For the text-containing cell, return its midpoint in (X, Y) coordinate format. 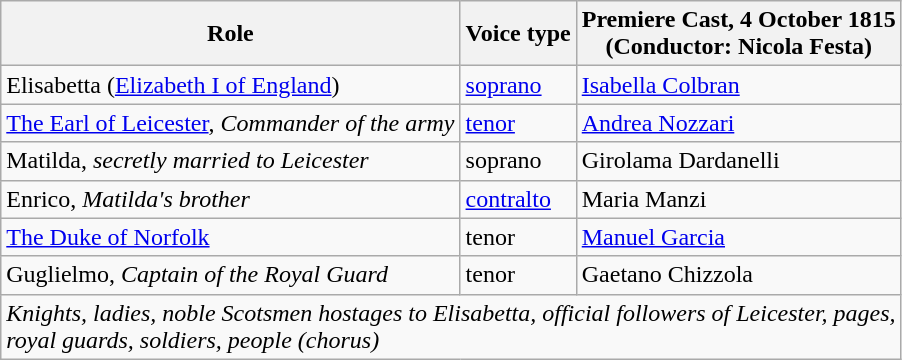
Andrea Nozzari (738, 123)
The Earl of Leicester, Commander of the army (230, 123)
Matilda, secretly married to Leicester (230, 161)
Manuel Garcia (738, 237)
Girolama Dardanelli (738, 161)
Role (230, 34)
Enrico, Matilda's brother (230, 199)
Maria Manzi (738, 199)
Isabella Colbran (738, 85)
Premiere Cast, 4 October 1815(Conductor: Nicola Festa) (738, 34)
The Duke of Norfolk (230, 237)
Voice type (518, 34)
Gaetano Chizzola (738, 275)
contralto (518, 199)
Elisabetta (Elizabeth I of England) (230, 85)
Guglielmo, Captain of the Royal Guard (230, 275)
Knights, ladies, noble Scotsmen hostages to Elisabetta, official followers of Leicester, pages, royal guards, soldiers, people (chorus) (451, 326)
